Capture the cell that displays the provided text and extract its (X, Y) central coordinate. 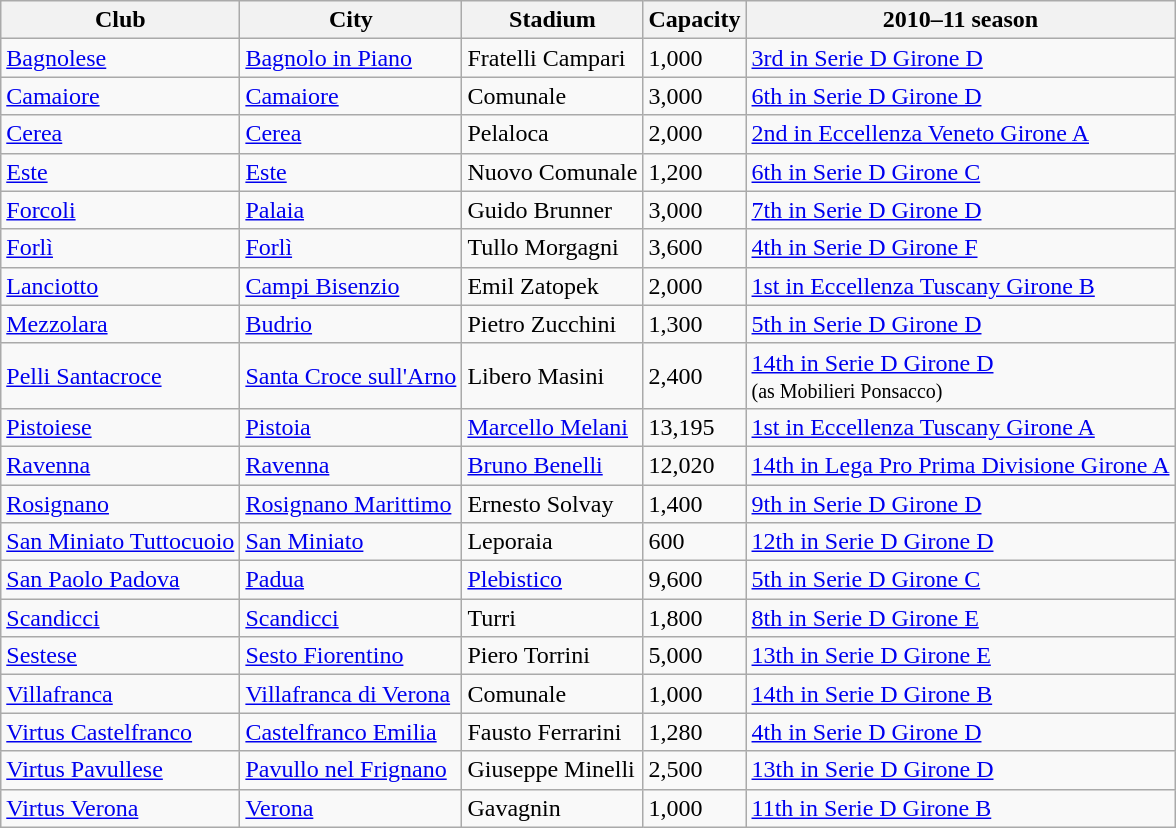
Fratelli Campari (552, 58)
2nd in Eccellenza Veneto Girone A (960, 134)
Pelli Santacroce (120, 376)
Leporaia (552, 542)
9th in Serie D Girone D (960, 503)
2,400 (694, 376)
1,800 (694, 618)
Fausto Ferrarini (552, 732)
12th in Serie D Girone D (960, 542)
2,500 (694, 770)
Emil Zatopek (552, 286)
Pelaloca (552, 134)
600 (694, 542)
14th in Lega Pro Prima Divisione Girone A (960, 465)
Club (120, 20)
Virtus Pavullese (120, 770)
1st in Eccellenza Tuscany Girone B (960, 286)
1,300 (694, 324)
6th in Serie D Girone C (960, 172)
Bagnolese (120, 58)
Budrio (351, 324)
Plebistico (552, 580)
5th in Serie D Girone C (960, 580)
Giuseppe Minelli (552, 770)
Castelfranco Emilia (351, 732)
Padua (351, 580)
Turri (552, 618)
Pistoiese (120, 427)
Santa Croce sull'Arno (351, 376)
Virtus Castelfranco (120, 732)
14th in Serie D Girone D(as Mobilieri Ponsacco) (960, 376)
9,600 (694, 580)
1st in Eccellenza Tuscany Girone A (960, 427)
Nuovo Comunale (552, 172)
Rosignano Marittimo (351, 503)
14th in Serie D Girone B (960, 694)
Palaia (351, 210)
Verona (351, 808)
Virtus Verona (120, 808)
Villafranca (120, 694)
Tullo Morgagni (552, 248)
Pietro Zucchini (552, 324)
3rd in Serie D Girone D (960, 58)
11th in Serie D Girone B (960, 808)
Marcello Melani (552, 427)
1,400 (694, 503)
Capacity (694, 20)
Guido Brunner (552, 210)
Libero Masini (552, 376)
5th in Serie D Girone D (960, 324)
5,000 (694, 656)
7th in Serie D Girone D (960, 210)
3,600 (694, 248)
Piero Torrini (552, 656)
San Paolo Padova (120, 580)
Sestese (120, 656)
13th in Serie D Girone E (960, 656)
Campi Bisenzio (351, 286)
4th in Serie D Girone D (960, 732)
2010–11 season (960, 20)
Lanciotto (120, 286)
Pavullo nel Frignano (351, 770)
Bruno Benelli (552, 465)
Stadium (552, 20)
Ernesto Solvay (552, 503)
13,195 (694, 427)
Mezzolara (120, 324)
1,280 (694, 732)
Gavagnin (552, 808)
Villafranca di Verona (351, 694)
4th in Serie D Girone F (960, 248)
Rosignano (120, 503)
City (351, 20)
Sesto Fiorentino (351, 656)
Bagnolo in Piano (351, 58)
12,020 (694, 465)
San Miniato (351, 542)
13th in Serie D Girone D (960, 770)
6th in Serie D Girone D (960, 96)
Forcoli (120, 210)
8th in Serie D Girone E (960, 618)
San Miniato Tuttocuoio (120, 542)
Pistoia (351, 427)
1,200 (694, 172)
